Pinpoint the cell where the given text exists, returning its [X, Y] midpoint coordinate. 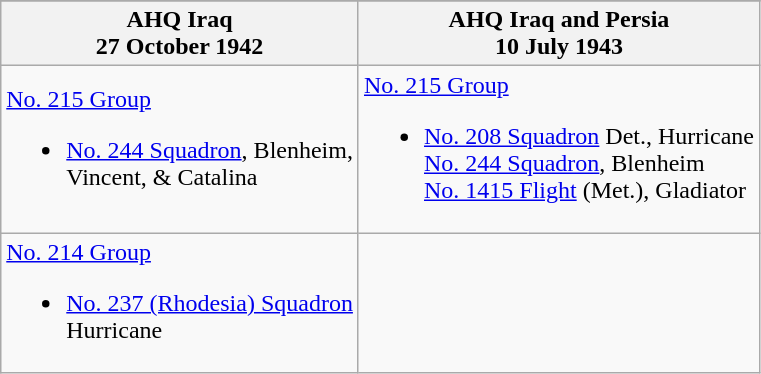
AHQ Iraq and Persia10 July 1943 [558, 34]
No. 214 GroupNo. 237 (Rhodesia) Squadron Hurricane [180, 303]
No. 215 GroupNo. 244 Squadron, Blenheim,Vincent, & Catalina [180, 150]
No. 215 GroupNo. 208 Squadron Det., HurricaneNo. 244 Squadron, BlenheimNo. 1415 Flight (Met.), Gladiator [558, 150]
AHQ Iraq 27 October 1942 [180, 34]
